For the text-containing cell, return its midpoint in [x, y] coordinate format. 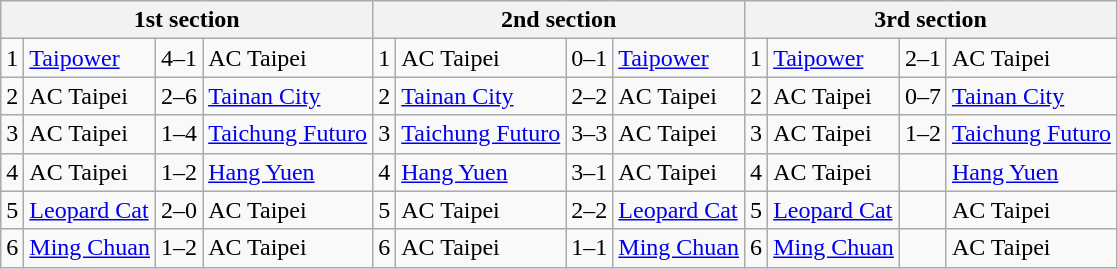
2nd section [559, 20]
2–1 [922, 58]
1–1 [590, 248]
4–1 [180, 58]
2–6 [180, 96]
1st section [187, 20]
1–4 [180, 134]
3–1 [590, 172]
3rd section [931, 20]
2–0 [180, 210]
0–1 [590, 58]
3–3 [590, 134]
0–7 [922, 96]
